Detect which cell encompasses the target text, then output its (X, Y) center coordinate. 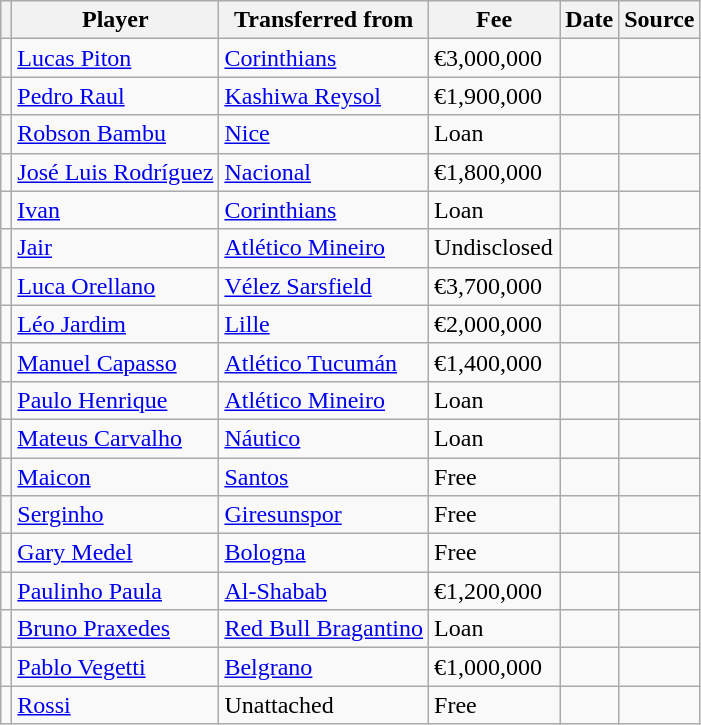
Unattached (324, 705)
Transferred from (324, 20)
Bruno Praxedes (116, 629)
Maicon (116, 477)
€3,700,000 (494, 286)
Vélez Sarsfield (324, 286)
€1,400,000 (494, 362)
Bologna (324, 553)
Robson Bambu (116, 134)
Ivan (116, 210)
Kashiwa Reysol (324, 96)
Serginho (116, 515)
Luca Orellano (116, 286)
Léo Jardim (116, 324)
Giresunspor (324, 515)
Jair (116, 248)
Al-Shabab (324, 591)
Náutico (324, 438)
Belgrano (324, 667)
Gary Medel (116, 553)
Pablo Vegetti (116, 667)
Paulinho Paula (116, 591)
Santos (324, 477)
Pedro Raul (116, 96)
€1,900,000 (494, 96)
Fee (494, 20)
Paulo Henrique (116, 400)
€1,200,000 (494, 591)
Source (660, 20)
Atlético Tucumán (324, 362)
Nice (324, 134)
Lucas Piton (116, 58)
Manuel Capasso (116, 362)
€2,000,000 (494, 324)
€1,000,000 (494, 667)
Undisclosed (494, 248)
Red Bull Bragantino (324, 629)
Date (590, 20)
Lille (324, 324)
Rossi (116, 705)
Mateus Carvalho (116, 438)
José Luis Rodríguez (116, 172)
Nacional (324, 172)
Player (116, 20)
€3,000,000 (494, 58)
€1,800,000 (494, 172)
